Return the (X, Y) coordinate for the center point of the cell that contains the specified text.  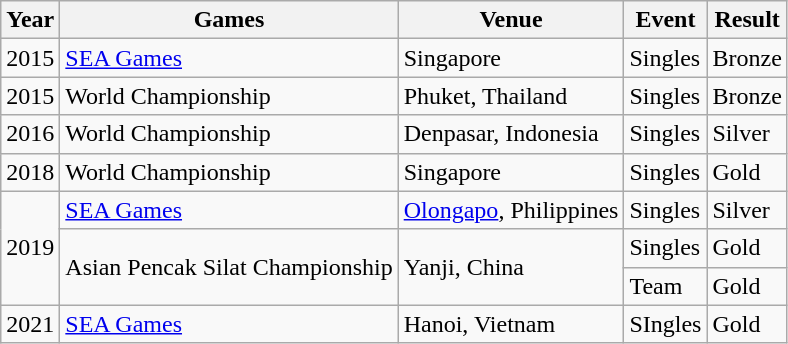
2016 (30, 134)
Asian Pencak Silat Championship (229, 267)
Team (666, 286)
Event (666, 20)
Venue (511, 20)
Year (30, 20)
Denpasar, Indonesia (511, 134)
Olongapo, Philippines (511, 210)
SIngles (666, 324)
Yanji, China (511, 267)
Games (229, 20)
2019 (30, 248)
Result (747, 20)
Hanoi, Vietnam (511, 324)
2021 (30, 324)
2018 (30, 172)
Phuket, Thailand (511, 96)
